Return the [X, Y] coordinate for the center point of the cell that contains the specified text.  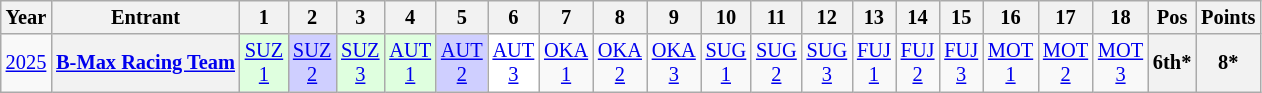
OKA2 [620, 63]
16 [1010, 17]
Pos [1172, 17]
Year [26, 17]
12 [827, 17]
FUJ2 [918, 63]
SUG1 [726, 63]
AUT1 [410, 63]
Entrant [146, 17]
MOT1 [1010, 63]
6 [514, 17]
6th* [1172, 63]
8* [1228, 63]
2 [312, 17]
4 [410, 17]
7 [566, 17]
14 [918, 17]
FUJ3 [961, 63]
SUG2 [776, 63]
17 [1066, 17]
AUT2 [462, 63]
SUG3 [827, 63]
MOT2 [1066, 63]
9 [674, 17]
OKA3 [674, 63]
MOT3 [1120, 63]
5 [462, 17]
AUT3 [514, 63]
2025 [26, 63]
11 [776, 17]
Points [1228, 17]
10 [726, 17]
3 [360, 17]
8 [620, 17]
15 [961, 17]
SUZ2 [312, 63]
OKA1 [566, 63]
SUZ1 [264, 63]
SUZ3 [360, 63]
1 [264, 17]
18 [1120, 17]
FUJ1 [874, 63]
13 [874, 17]
B-Max Racing Team [146, 63]
